Locate the cell with the specified text and output its [X, Y] center coordinate. 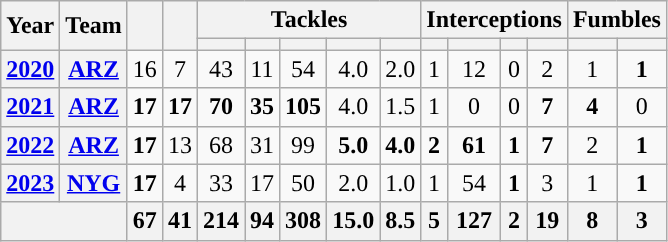
12 [474, 69]
NYG [94, 183]
2021 [30, 107]
33 [220, 183]
5 [434, 221]
43 [220, 69]
8.5 [400, 221]
1.5 [400, 107]
99 [304, 145]
Year [30, 26]
2020 [30, 69]
41 [180, 221]
11 [262, 69]
15.0 [354, 221]
Fumbles [616, 20]
Interceptions [494, 20]
61 [474, 145]
19 [547, 221]
1.0 [400, 183]
68 [220, 145]
16 [144, 69]
105 [304, 107]
8 [592, 221]
13 [180, 145]
35 [262, 107]
Tackles [308, 20]
308 [304, 221]
67 [144, 221]
50 [304, 183]
2023 [30, 183]
2022 [30, 145]
5.0 [354, 145]
214 [220, 221]
70 [220, 107]
Team [94, 26]
94 [262, 221]
127 [474, 221]
31 [262, 145]
